Extract the (x, y) coordinate from the center of the cell holding the provided text.  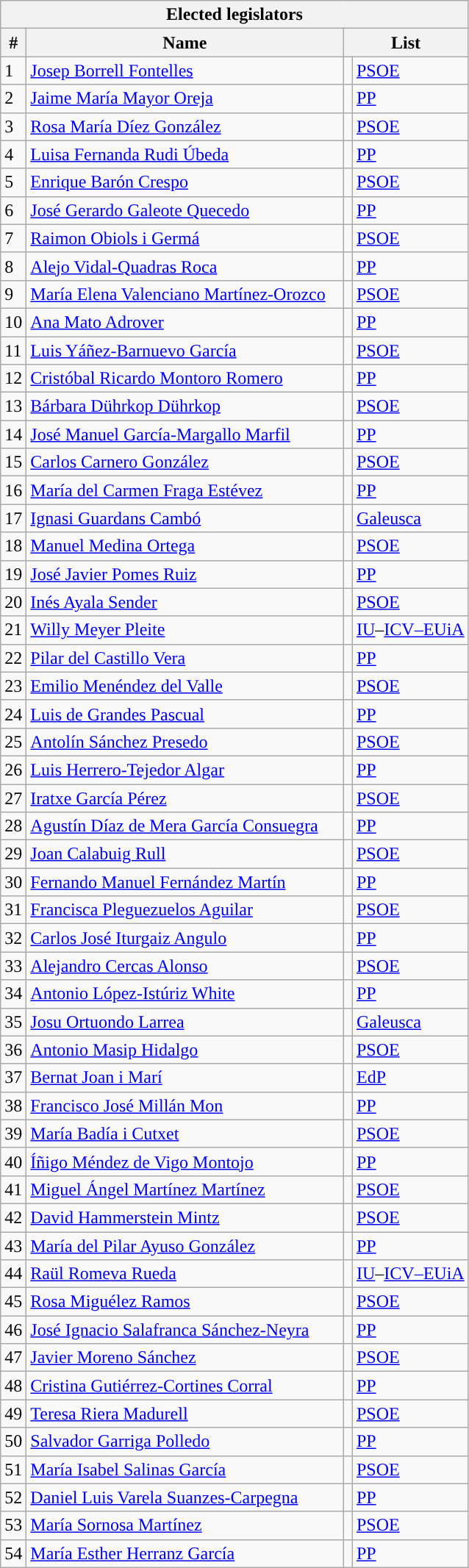
Rosa Miguélez Ramos (185, 1302)
Alejandro Cercas Alonso (185, 966)
José Javier Pomes Ruiz (185, 574)
Daniel Luis Varela Suanzes-Carpegna (185, 1497)
54 (13, 1553)
24 (13, 714)
32 (13, 938)
Name (185, 43)
51 (13, 1469)
José Manuel García-Margallo Marfil (185, 434)
Emilio Menéndez del Valle (185, 686)
17 (13, 518)
43 (13, 1246)
50 (13, 1442)
Íñigo Méndez de Vigo Montojo (185, 1161)
4 (13, 154)
52 (13, 1497)
José Ignacio Salafranca Sánchez-Neyra (185, 1330)
38 (13, 1106)
María Sornosa Martínez (185, 1525)
48 (13, 1386)
Pilar del Castillo Vera (185, 658)
José Gerardo Galeote Quecedo (185, 210)
Luis Yáñez-Barnuevo García (185, 351)
Ignasi Guardans Cambó (185, 518)
Bárbara Dührkop Dührkop (185, 407)
26 (13, 770)
15 (13, 462)
Manuel Medina Ortega (185, 546)
Carlos Carnero González (185, 462)
Javier Moreno Sánchez (185, 1358)
Enrique Barón Crespo (185, 182)
10 (13, 322)
28 (13, 826)
21 (13, 630)
36 (13, 1050)
49 (13, 1414)
Fernando Manuel Fernández Martín (185, 882)
22 (13, 658)
12 (13, 379)
Antonio López-Istúriz White (185, 994)
18 (13, 546)
Elected legislators (234, 15)
María Badía i Cutxet (185, 1134)
Jaime María Mayor Oreja (185, 99)
30 (13, 882)
53 (13, 1525)
7 (13, 238)
33 (13, 966)
9 (13, 294)
16 (13, 490)
Antonio Masip Hidalgo (185, 1050)
42 (13, 1217)
6 (13, 210)
Willy Meyer Pleite (185, 630)
20 (13, 602)
Carlos José Iturgaiz Angulo (185, 938)
5 (13, 182)
Cristóbal Ricardo Montoro Romero (185, 379)
List (406, 43)
Cristina Gutiérrez-Cortines Corral (185, 1386)
Josep Borrell Fontelles (185, 71)
3 (13, 126)
María del Carmen Fraga Estévez (185, 490)
María del Pilar Ayuso González (185, 1246)
1 (13, 71)
Agustín Díaz de Mera García Consuegra (185, 826)
Raimon Obiols i Germá (185, 238)
María Elena Valenciano Martínez-Orozco (185, 294)
Teresa Riera Madurell (185, 1414)
44 (13, 1274)
David Hammerstein Mintz (185, 1217)
Francisco José Millán Mon (185, 1106)
Bernat Joan i Marí (185, 1078)
14 (13, 434)
Salvador Garriga Polledo (185, 1442)
EdP (410, 1078)
Joan Calabuig Rull (185, 854)
47 (13, 1358)
35 (13, 1022)
María Isabel Salinas García (185, 1469)
27 (13, 798)
37 (13, 1078)
María Esther Herranz García (185, 1553)
# (13, 43)
Rosa María Díez González (185, 126)
Antolín Sánchez Presedo (185, 742)
Inés Ayala Sender (185, 602)
40 (13, 1161)
Raül Romeva Rueda (185, 1274)
2 (13, 99)
31 (13, 910)
Luis Herrero-Tejedor Algar (185, 770)
41 (13, 1189)
Miguel Ángel Martínez Martínez (185, 1189)
34 (13, 994)
13 (13, 407)
Luis de Grandes Pascual (185, 714)
29 (13, 854)
Luisa Fernanda Rudi Úbeda (185, 154)
8 (13, 266)
19 (13, 574)
45 (13, 1302)
Ana Mato Adrover (185, 322)
11 (13, 351)
25 (13, 742)
Francisca Pleguezuelos Aguilar (185, 910)
Alejo Vidal-Quadras Roca (185, 266)
Josu Ortuondo Larrea (185, 1022)
46 (13, 1330)
Iratxe García Pérez (185, 798)
39 (13, 1134)
23 (13, 686)
